Find where the given text appears and provide that cell's center as [X, Y] coordinate. 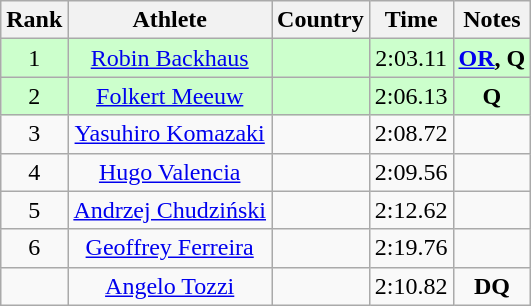
Folkert Meeuw [170, 96]
2:08.72 [411, 134]
OR, Q [492, 58]
Angelo Tozzi [170, 286]
2 [34, 96]
Rank [34, 20]
Country [321, 20]
Robin Backhaus [170, 58]
Notes [492, 20]
2:03.11 [411, 58]
Andrzej Chudziński [170, 210]
2:12.62 [411, 210]
3 [34, 134]
6 [34, 248]
Hugo Valencia [170, 172]
5 [34, 210]
Yasuhiro Komazaki [170, 134]
DQ [492, 286]
2:19.76 [411, 248]
2:06.13 [411, 96]
Geoffrey Ferreira [170, 248]
2:09.56 [411, 172]
Athlete [170, 20]
4 [34, 172]
Q [492, 96]
1 [34, 58]
2:10.82 [411, 286]
Time [411, 20]
